Extract the (X, Y) coordinate from the center of the cell holding the provided text.  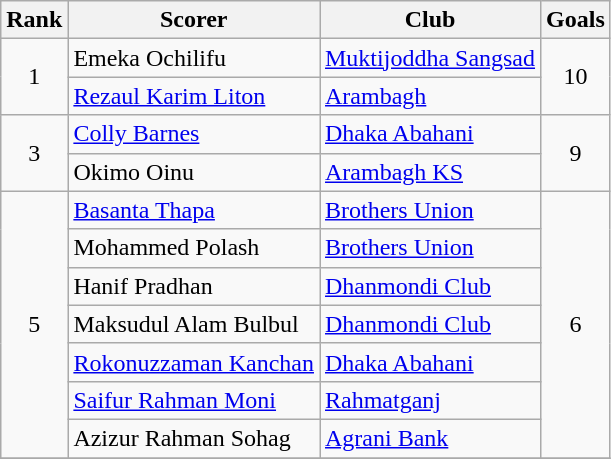
5 (34, 324)
3 (34, 153)
Scorer (194, 20)
Agrani Bank (430, 438)
Club (430, 20)
Saifur Rahman Moni (194, 400)
Mohammed Polash (194, 248)
Azizur Rahman Sohag (194, 438)
9 (576, 153)
Rahmatganj (430, 400)
Rokonuzzaman Kanchan (194, 362)
10 (576, 77)
Muktijoddha Sangsad (430, 58)
Emeka Ochilifu (194, 58)
Arambagh (430, 96)
Okimo Oinu (194, 172)
Colly Barnes (194, 134)
Rezaul Karim Liton (194, 96)
Goals (576, 20)
Basanta Thapa (194, 210)
Maksudul Alam Bulbul (194, 324)
6 (576, 324)
Rank (34, 20)
1 (34, 77)
Arambagh KS (430, 172)
Hanif Pradhan (194, 286)
